Pinpoint the cell where the given text exists, returning its [X, Y] midpoint coordinate. 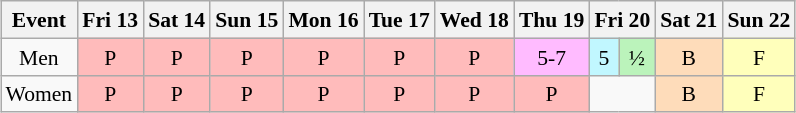
½ [638, 56]
Tue 17 [400, 20]
Thu 19 [552, 20]
Sat 14 [176, 20]
Sun 15 [246, 20]
Fri 20 [622, 20]
Sat 21 [688, 20]
Men [38, 56]
Event [38, 20]
Wed 18 [474, 20]
Women [38, 94]
Fri 13 [110, 20]
5 [604, 56]
5-7 [552, 56]
Mon 16 [323, 20]
Sun 22 [758, 20]
